Pinpoint the cell where the given text exists, returning its (X, Y) midpoint coordinate. 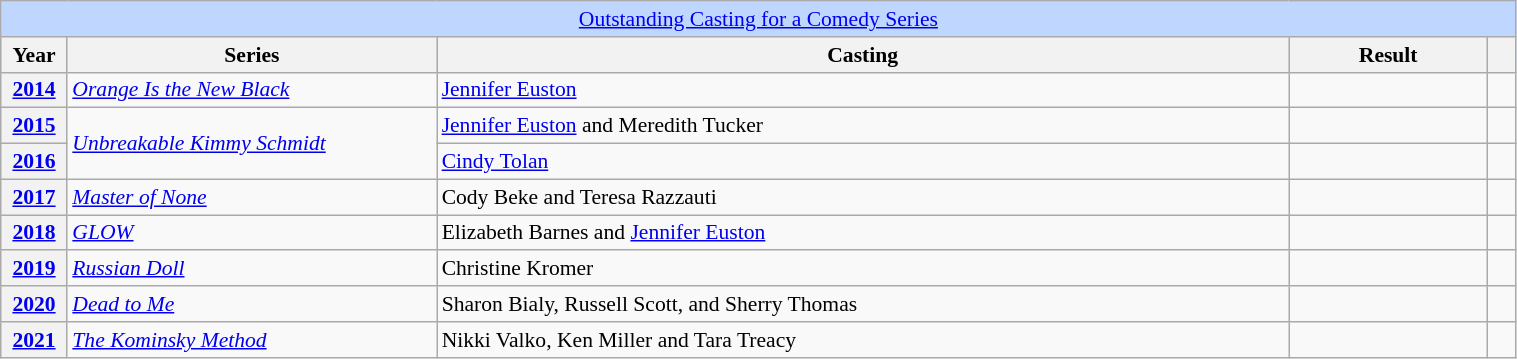
2017 (34, 197)
2016 (34, 162)
Jennifer Euston (863, 90)
Sharon Bialy, Russell Scott, and Sherry Thomas (863, 304)
2019 (34, 269)
Year (34, 55)
Unbreakable Kimmy Schmidt (252, 144)
GLOW (252, 233)
2015 (34, 126)
2020 (34, 304)
Elizabeth Barnes and Jennifer Euston (863, 233)
2021 (34, 340)
Christine Kromer (863, 269)
Cindy Tolan (863, 162)
The Kominsky Method (252, 340)
Russian Doll (252, 269)
Orange Is the New Black (252, 90)
Casting (863, 55)
Nikki Valko, Ken Miller and Tara Treacy (863, 340)
2014 (34, 90)
Result (1388, 55)
Jennifer Euston and Meredith Tucker (863, 126)
Series (252, 55)
2018 (34, 233)
Outstanding Casting for a Comedy Series (758, 19)
Cody Beke and Teresa Razzauti (863, 197)
Master of None (252, 197)
Dead to Me (252, 304)
